Detect which cell encompasses the target text, then output its (X, Y) center coordinate. 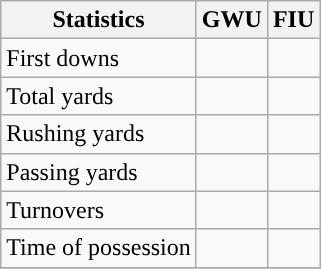
Time of possession (99, 248)
Statistics (99, 20)
FIU (293, 20)
Rushing yards (99, 134)
Turnovers (99, 210)
GWU (232, 20)
Passing yards (99, 172)
First downs (99, 58)
Total yards (99, 96)
